Search for the cell housing the specified text and yield its (X, Y) center coordinate. 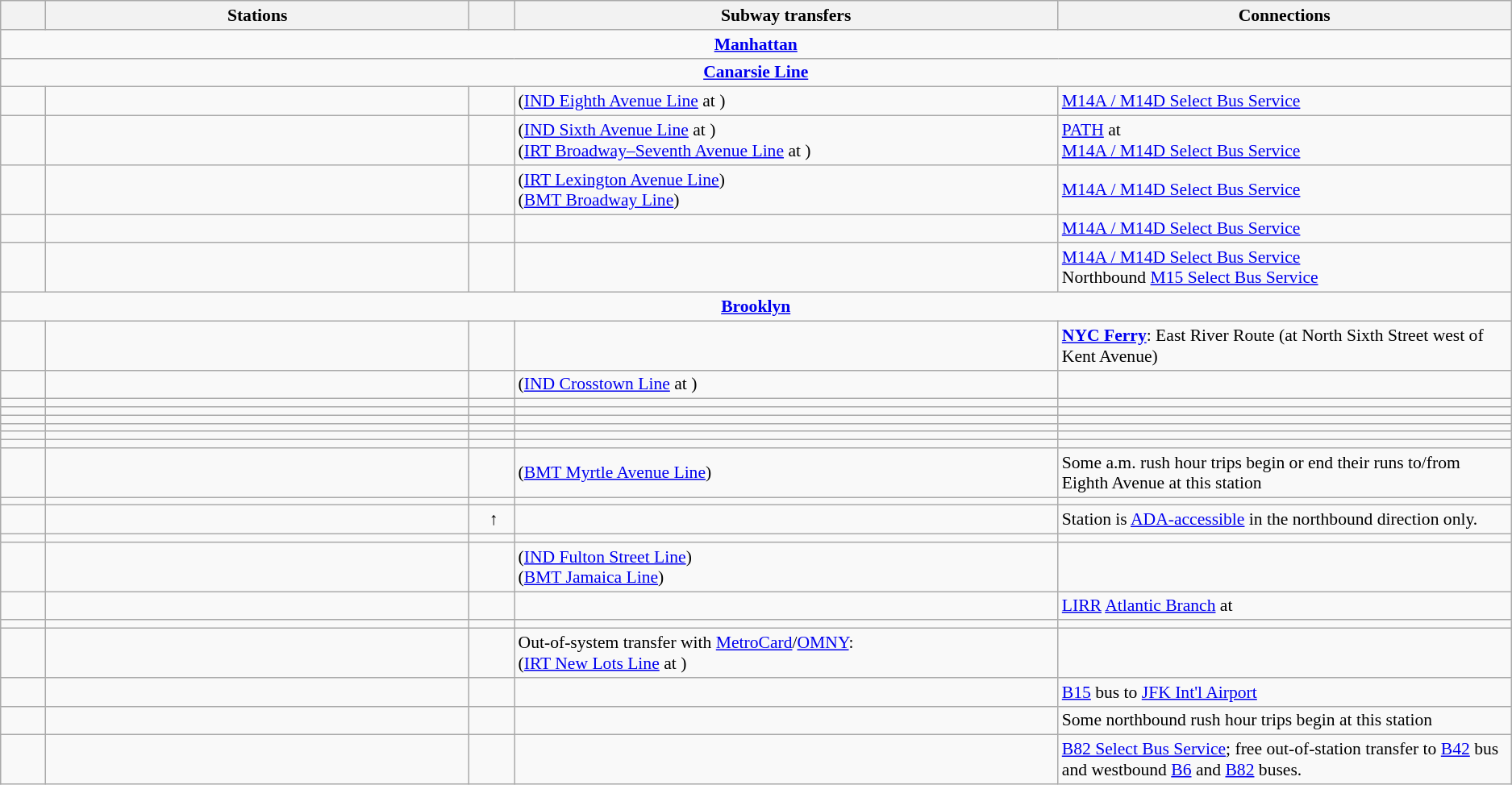
Connections (1285, 15)
↑ (491, 520)
Brooklyn (756, 307)
B15 bus to JFK Int'l Airport (1285, 692)
Out-of-system transfer with MetroCard/OMNY: (IRT New Lots Line at ) (786, 653)
(IND Crosstown Line at ) (786, 384)
(IRT Lexington Avenue Line) (BMT Broadway Line) (786, 190)
LIRR Atlantic Branch at (1285, 606)
Stations (257, 15)
Station is ADA-accessible in the northbound direction only. (1285, 520)
Canarsie Line (756, 73)
Subway transfers (786, 15)
M14A / M14D Select Bus ServiceNorthbound M15 Select Bus Service (1285, 268)
(IND Fulton Street Line) (BMT Jamaica Line) (786, 567)
NYC Ferry: East River Route (at North Sixth Street west of Kent Avenue) (1285, 345)
B82 Select Bus Service; free out-of-station transfer to B42 bus and westbound B6 and B82 buses. (1285, 759)
Some a.m. rush hour trips begin or end their runs to/from Eighth Avenue at this station (1285, 472)
(IND Eighth Avenue Line at ) (786, 102)
(IND Sixth Avenue Line at ) (IRT Broadway–Seventh Avenue Line at ) (786, 140)
Manhattan (756, 44)
PATH at M14A / M14D Select Bus Service (1285, 140)
(BMT Myrtle Avenue Line) (786, 472)
Some northbound rush hour trips begin at this station (1285, 721)
